Identify which cell holds the provided text, then report its (x, y) central coordinate. 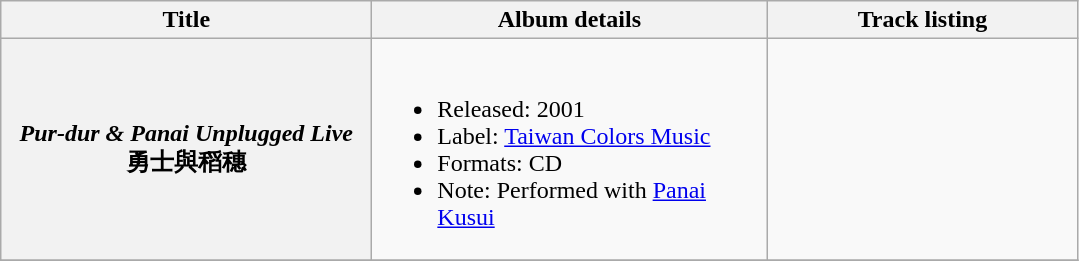
Released: 2001Label: Taiwan Colors MusicFormats: CDNote: Performed with Panai Kusui (570, 150)
Album details (570, 20)
Track listing (922, 20)
Title (186, 20)
Pur-dur & Panai Unplugged Live勇士與稻穗 (186, 150)
